Determine the (X, Y) coordinate at the center of the cell enclosing the given text.  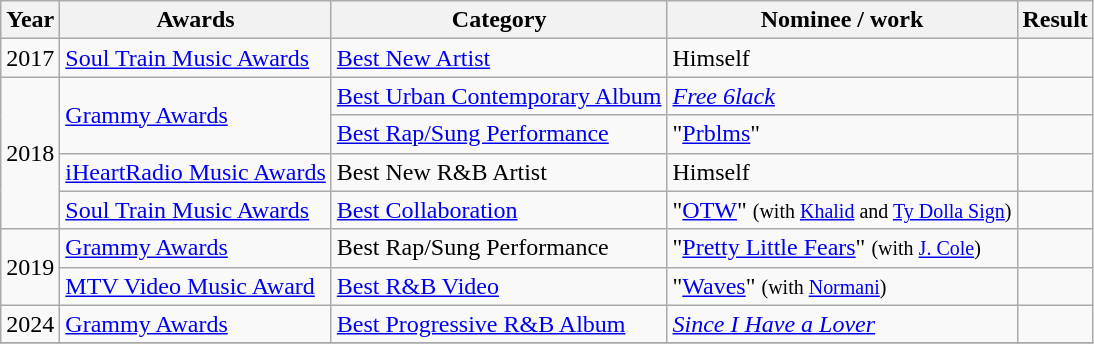
Best New Artist (499, 58)
2017 (30, 58)
Result (1055, 20)
Best New R&B Artist (499, 172)
2024 (30, 324)
Free 6lack (842, 96)
2018 (30, 153)
Year (30, 20)
Best Progressive R&B Album (499, 324)
"Pretty Little Fears" (with J. Cole) (842, 248)
Category (499, 20)
Nominee / work (842, 20)
Best Urban Contemporary Album (499, 96)
MTV Video Music Award (196, 286)
Since I Have a Lover (842, 324)
"Prblms" (842, 134)
Best R&B Video (499, 286)
2019 (30, 267)
"Waves" (with Normani) (842, 286)
Best Collaboration (499, 210)
iHeartRadio Music Awards (196, 172)
Awards (196, 20)
"OTW" (with Khalid and Ty Dolla Sign) (842, 210)
